Detect which cell encompasses the target text, then output its (x, y) center coordinate. 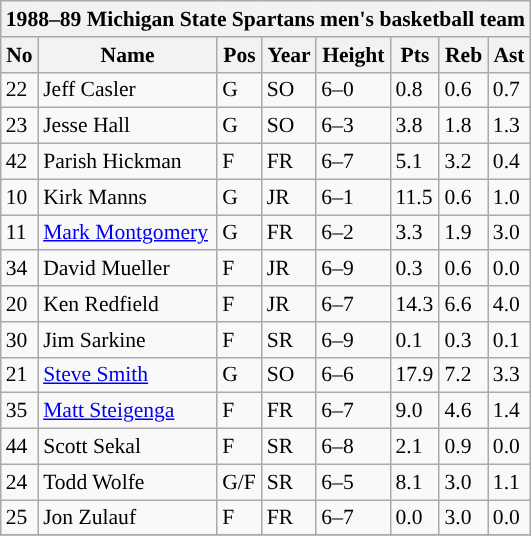
11 (20, 233)
Jesse Hall (128, 126)
11.5 (414, 197)
0.8 (414, 90)
Height (353, 55)
G/F (240, 482)
42 (20, 162)
6–6 (353, 375)
6.6 (463, 304)
Steve Smith (128, 375)
6–1 (353, 197)
14.3 (414, 304)
35 (20, 411)
21 (20, 375)
Scott Sekal (128, 447)
6–2 (353, 233)
Kirk Manns (128, 197)
7.2 (463, 375)
30 (20, 340)
Ken Redfield (128, 304)
6–5 (353, 482)
3.2 (463, 162)
Ast (509, 55)
Jeff Casler (128, 90)
5.1 (414, 162)
6–8 (353, 447)
No (20, 55)
1.9 (463, 233)
20 (20, 304)
22 (20, 90)
9.0 (414, 411)
44 (20, 447)
Pos (240, 55)
17.9 (414, 375)
34 (20, 269)
10 (20, 197)
1.4 (509, 411)
0.7 (509, 90)
6–3 (353, 126)
6–0 (353, 90)
Jim Sarkine (128, 340)
Pts (414, 55)
1988–89 Michigan State Spartans men's basketball team (266, 19)
Year (289, 55)
0.4 (509, 162)
4.6 (463, 411)
Parish Hickman (128, 162)
Jon Zulauf (128, 518)
24 (20, 482)
Todd Wolfe (128, 482)
2.1 (414, 447)
8.1 (414, 482)
1.3 (509, 126)
1.8 (463, 126)
23 (20, 126)
0.9 (463, 447)
3.8 (414, 126)
David Mueller (128, 269)
Name (128, 55)
4.0 (509, 304)
25 (20, 518)
Reb (463, 55)
Matt Steigenga (128, 411)
1.1 (509, 482)
1.0 (509, 197)
Mark Montgomery (128, 233)
